Pinpoint the cell where the given text exists, returning its [X, Y] midpoint coordinate. 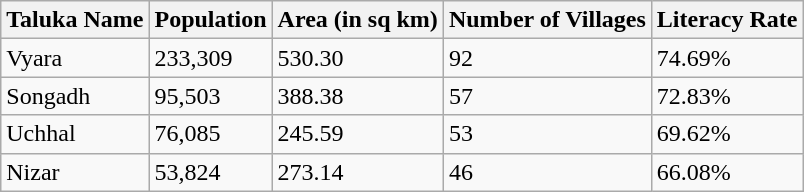
388.38 [358, 96]
245.59 [358, 134]
72.83% [727, 96]
74.69% [727, 58]
Uchhal [75, 134]
66.08% [727, 172]
Nizar [75, 172]
Vyara [75, 58]
46 [547, 172]
Literacy Rate [727, 20]
Number of Villages [547, 20]
273.14 [358, 172]
Taluka Name [75, 20]
69.62% [727, 134]
53,824 [210, 172]
92 [547, 58]
530.30 [358, 58]
233,309 [210, 58]
95,503 [210, 96]
Population [210, 20]
Area (in sq km) [358, 20]
57 [547, 96]
Songadh [75, 96]
53 [547, 134]
76,085 [210, 134]
